For the text-containing cell, return its midpoint in [x, y] coordinate format. 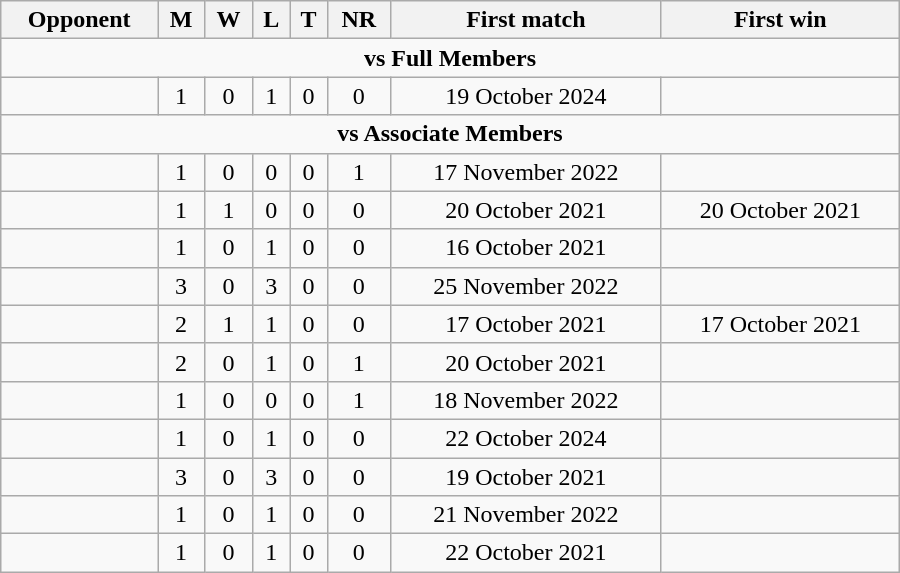
18 November 2022 [526, 400]
21 November 2022 [526, 515]
M [182, 20]
vs Full Members [450, 58]
T [308, 20]
Opponent [80, 20]
First win [780, 20]
L [272, 20]
25 November 2022 [526, 286]
17 November 2022 [526, 172]
First match [526, 20]
vs Associate Members [450, 134]
W [228, 20]
16 October 2021 [526, 248]
19 October 2021 [526, 477]
22 October 2021 [526, 553]
22 October 2024 [526, 438]
19 October 2024 [526, 96]
NR [358, 20]
